Provide the (x, y) coordinate of the cell's center where the given text is located.  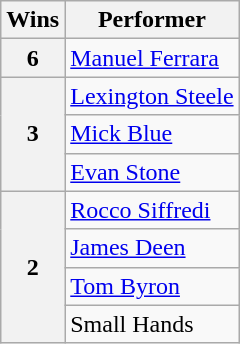
James Deen (152, 248)
Rocco Siffredi (152, 210)
Tom Byron (152, 286)
2 (33, 267)
6 (33, 58)
Evan Stone (152, 172)
Mick Blue (152, 134)
Manuel Ferrara (152, 58)
Performer (152, 20)
Wins (33, 20)
Lexington Steele (152, 96)
Small Hands (152, 324)
3 (33, 134)
